Extract the (X, Y) coordinate from the center of the cell holding the provided text.  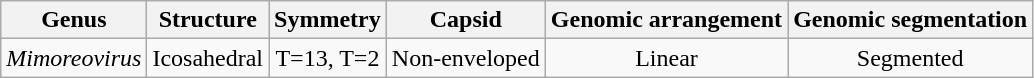
Mimoreovirus (74, 58)
Capsid (466, 20)
Non-enveloped (466, 58)
Symmetry (328, 20)
Structure (208, 20)
Linear (666, 58)
Icosahedral (208, 58)
T=13, T=2 (328, 58)
Genus (74, 20)
Segmented (910, 58)
Genomic arrangement (666, 20)
Genomic segmentation (910, 20)
